Pinpoint the cell where the given text exists, returning its [x, y] midpoint coordinate. 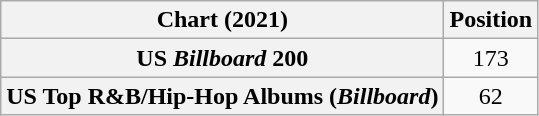
62 [491, 96]
US Billboard 200 [222, 58]
US Top R&B/Hip-Hop Albums (Billboard) [222, 96]
Chart (2021) [222, 20]
Position [491, 20]
173 [491, 58]
